Determine the [X, Y] coordinate at the center of the cell enclosing the given text.  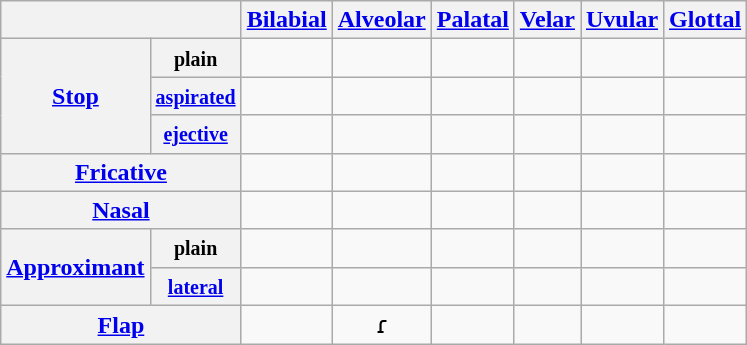
Stop [76, 96]
Approximant [76, 267]
ejective [196, 134]
lateral [196, 286]
Glottal [706, 20]
Fricative [121, 172]
Uvular [622, 20]
Flap [121, 325]
aspirated [196, 96]
Bilabial [286, 20]
ɾ [382, 325]
Nasal [121, 210]
Alveolar [382, 20]
Velar [547, 20]
Palatal [472, 20]
